Scan for the cell matching the given text and deliver its (x, y) coordinate at center. 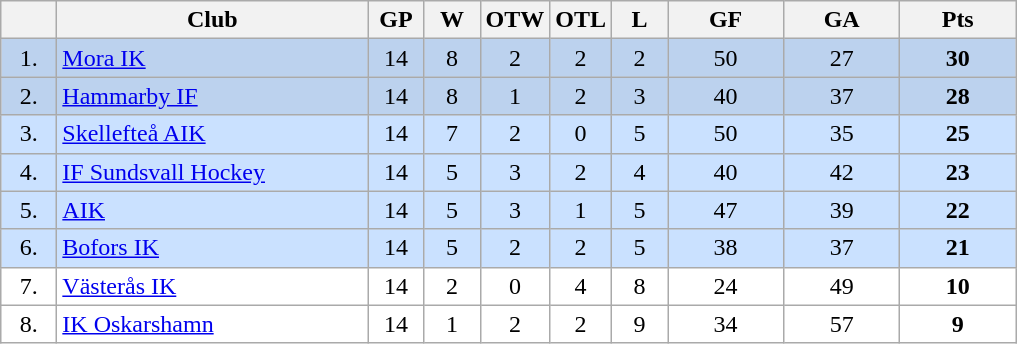
21 (958, 248)
10 (958, 286)
25 (958, 134)
27 (842, 58)
23 (958, 172)
Skellefteå AIK (212, 134)
4. (29, 172)
6. (29, 248)
22 (958, 210)
GF (726, 20)
Västerås IK (212, 286)
Club (212, 20)
42 (842, 172)
GA (842, 20)
3. (29, 134)
47 (726, 210)
39 (842, 210)
L (640, 20)
28 (958, 96)
2. (29, 96)
35 (842, 134)
Pts (958, 20)
8. (29, 324)
W (452, 20)
1. (29, 58)
30 (958, 58)
GP (396, 20)
34 (726, 324)
OTW (515, 20)
24 (726, 286)
57 (842, 324)
OTL (581, 20)
AIK (212, 210)
IF Sundsvall Hockey (212, 172)
49 (842, 286)
7. (29, 286)
Mora IK (212, 58)
5. (29, 210)
Bofors IK (212, 248)
7 (452, 134)
38 (726, 248)
Hammarby IF (212, 96)
IK Oskarshamn (212, 324)
